From the cell containing the given text, extract its center point as [X, Y] coordinate. 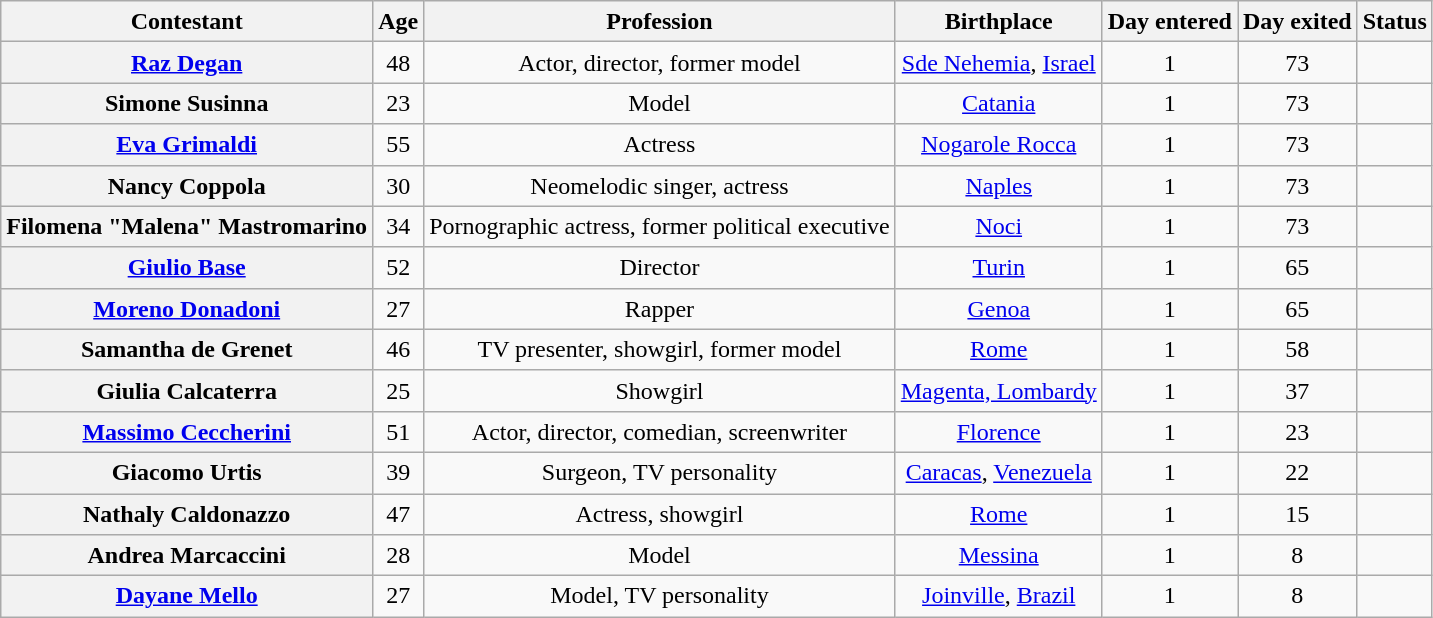
Filomena "Malena" Mastromarino [187, 226]
Sde Nehemia, Israel [998, 62]
Pornographic actress, former political executive [660, 226]
Nogarole Rocca [998, 144]
Nancy Coppola [187, 186]
Showgirl [660, 390]
Neomelodic singer, actress [660, 186]
TV presenter, showgirl, former model [660, 350]
22 [1298, 472]
37 [1298, 390]
Day entered [1170, 22]
Magenta, Lombardy [998, 390]
Messina [998, 556]
Director [660, 268]
Model, TV personality [660, 596]
Caracas, Venezuela [998, 472]
Birthplace [998, 22]
Giacomo Urtis [187, 472]
Actor, director, former model [660, 62]
Dayane Mello [187, 596]
Moreno Donadoni [187, 308]
52 [398, 268]
Age [398, 22]
Day exited [1298, 22]
58 [1298, 350]
25 [398, 390]
Turin [998, 268]
Samantha de Grenet [187, 350]
Profession [660, 22]
Contestant [187, 22]
30 [398, 186]
51 [398, 432]
47 [398, 514]
Actress [660, 144]
46 [398, 350]
Giulio Base [187, 268]
Actor, director, comedian, screenwriter [660, 432]
Actress, showgirl [660, 514]
28 [398, 556]
Massimo Ceccherini [187, 432]
Joinville, Brazil [998, 596]
Eva Grimaldi [187, 144]
Naples [998, 186]
Andrea Marcaccini [187, 556]
Florence [998, 432]
Noci [998, 226]
Rapper [660, 308]
Simone Susinna [187, 104]
Nathaly Caldonazzo [187, 514]
Raz Degan [187, 62]
34 [398, 226]
39 [398, 472]
Surgeon, TV personality [660, 472]
Status [1394, 22]
48 [398, 62]
Giulia Calcaterra [187, 390]
Genoa [998, 308]
Catania [998, 104]
15 [1298, 514]
55 [398, 144]
